Find where the given text appears and provide that cell's center as [x, y] coordinate. 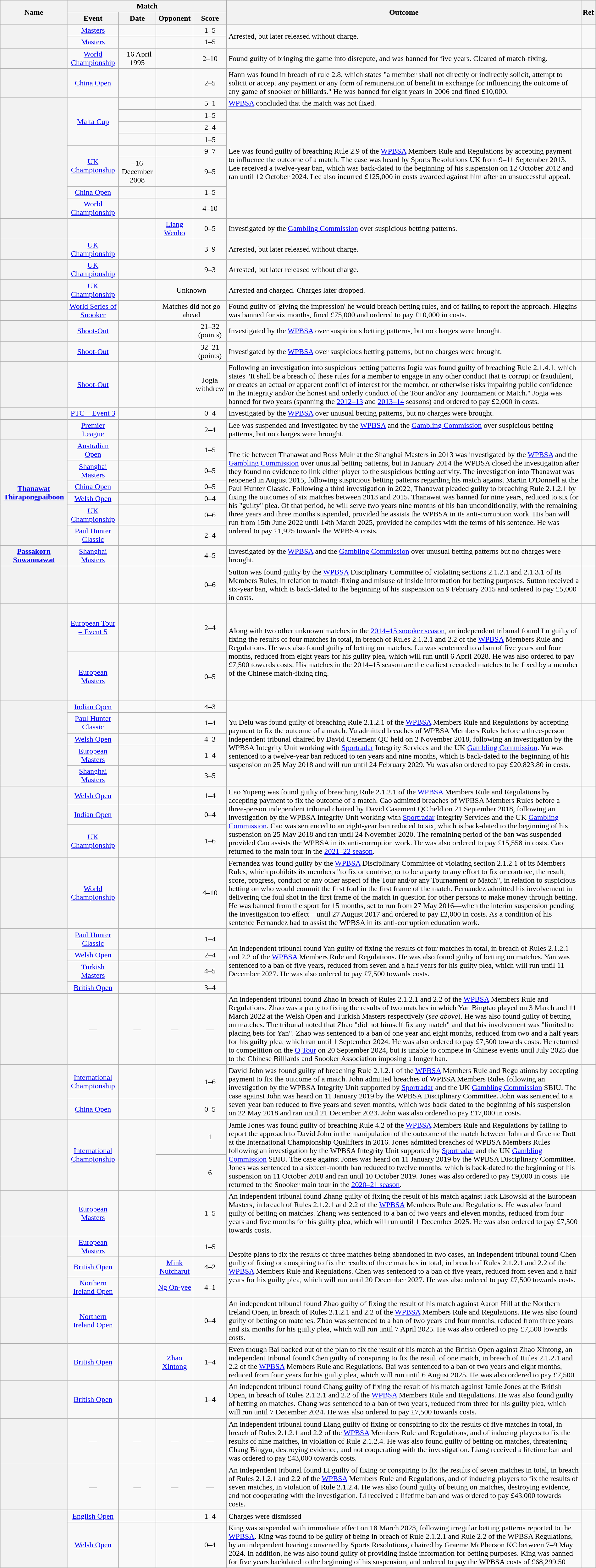
Australian Open [93, 450]
Ng On-yee [175, 1287]
Score [210, 18]
Malta Cup [93, 121]
–16 December 2008 [137, 171]
Lee was suspended and investigated by the WPBSA and the Gambling Commission over suspicious betting patterns, but no charges were brought. [404, 430]
Investigated by the WPBSA and the Gambling Commission over unusual betting patterns but no charges were brought. [404, 556]
Opponent [175, 18]
Outcome [404, 12]
9–7 [210, 151]
21–32(points) [210, 331]
English Open [93, 1516]
Jogia withdrew [210, 384]
WPBSA concluded that the match was not fixed. [404, 103]
Investigated by the WPBSA over unusual betting patterns, but no charges were brought. [404, 413]
World Series of Snooker [93, 310]
Zhao Xintong [175, 1362]
Premier League [93, 430]
Date [137, 18]
Mink Nutcharut [175, 1267]
9–3 [210, 269]
Investigated by the Gambling Commission over suspicious betting patterns. [404, 229]
Event [93, 18]
Arrested and charged. Charges later dropped. [404, 290]
1 [210, 1137]
3–5 [210, 776]
3–4 [210, 987]
6 [210, 1173]
European Tour – Event 5 [93, 628]
2–5 [210, 83]
Ref [588, 12]
Name [34, 12]
PTC – Event 3 [93, 413]
5–1 [210, 103]
Matches did not go ahead [191, 310]
3–9 [210, 249]
4–2 [210, 1267]
Turkish Masters [93, 971]
Found guilty of bringing the game into disrepute, and was banned for five years. Cleared of match-fixing. [404, 58]
Charges were dismissed [404, 1516]
Match [147, 6]
4–1 [210, 1287]
Thanawat Thirapongpaiboon [34, 493]
Unknown [191, 290]
Liang Wenbo [175, 229]
9–5 [210, 171]
2–10 [210, 58]
–16 April 1995 [137, 58]
Passakorn Suwannawat [34, 556]
32–21(points) [210, 351]
